Find where the given text appears and provide that cell's center as [x, y] coordinate. 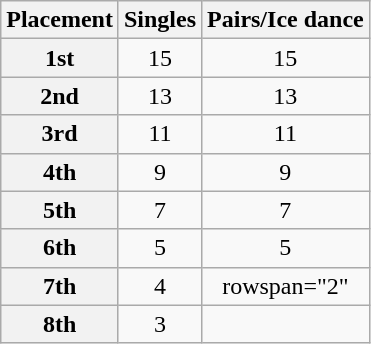
5th [60, 210]
rowspan="2" [286, 286]
4 [160, 286]
1st [60, 58]
Singles [160, 20]
4th [60, 172]
3rd [60, 134]
3 [160, 324]
6th [60, 248]
8th [60, 324]
2nd [60, 96]
Placement [60, 20]
7th [60, 286]
Pairs/Ice dance [286, 20]
